Capture the cell that displays the provided text and extract its (x, y) central coordinate. 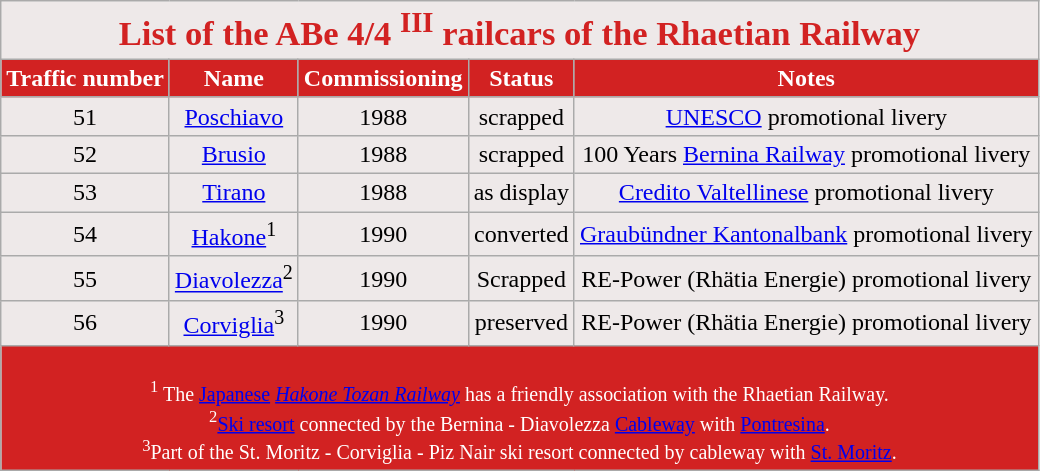
Hakone1 (234, 234)
Commissioning (383, 78)
53 (86, 193)
Brusio (234, 154)
Poschiavo (234, 116)
100 Years Bernina Railway promotional livery (806, 154)
Notes (806, 78)
preserved (521, 324)
Name (234, 78)
51 (86, 116)
52 (86, 154)
Traffic number (86, 78)
Scrapped (521, 278)
as display (521, 193)
Corviglia3 (234, 324)
54 (86, 234)
Graubündner Kantonalbank promotional livery (806, 234)
Diavolezza2 (234, 278)
Tirano (234, 193)
Credito Valtellinese promotional livery (806, 193)
55 (86, 278)
Status (521, 78)
List of the ABe 4/4 III railcars of the Rhaetian Railway (520, 30)
converted (521, 234)
UNESCO promotional livery (806, 116)
56 (86, 324)
